For the text-containing cell, return its midpoint in [x, y] coordinate format. 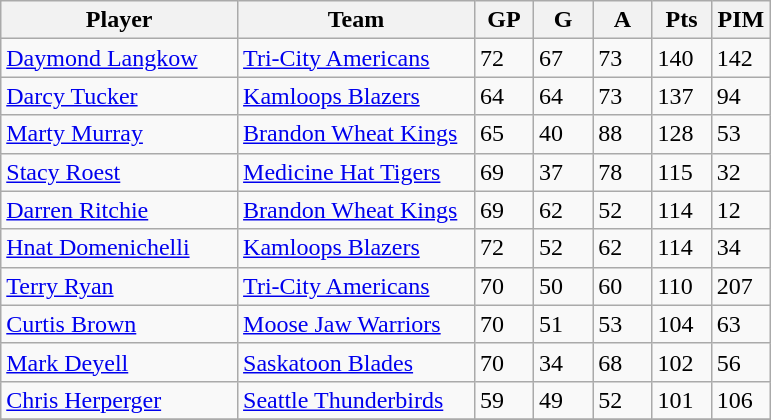
GP [504, 20]
56 [740, 362]
12 [740, 210]
40 [564, 134]
88 [622, 134]
Darren Ritchie [120, 210]
104 [682, 324]
68 [622, 362]
Hnat Domenichelli [120, 248]
Terry Ryan [120, 286]
Saskatoon Blades [356, 362]
Marty Murray [120, 134]
106 [740, 400]
50 [564, 286]
59 [504, 400]
Pts [682, 20]
Medicine Hat Tigers [356, 172]
207 [740, 286]
142 [740, 58]
110 [682, 286]
137 [682, 96]
A [622, 20]
Team [356, 20]
94 [740, 96]
115 [682, 172]
101 [682, 400]
Daymond Langkow [120, 58]
32 [740, 172]
Stacy Roest [120, 172]
Player [120, 20]
37 [564, 172]
Mark Deyell [120, 362]
G [564, 20]
51 [564, 324]
102 [682, 362]
49 [564, 400]
PIM [740, 20]
140 [682, 58]
65 [504, 134]
67 [564, 58]
Chris Herperger [120, 400]
128 [682, 134]
63 [740, 324]
78 [622, 172]
60 [622, 286]
Darcy Tucker [120, 96]
Moose Jaw Warriors [356, 324]
Curtis Brown [120, 324]
Seattle Thunderbirds [356, 400]
